Locate the cell with the specified text and output its (X, Y) center coordinate. 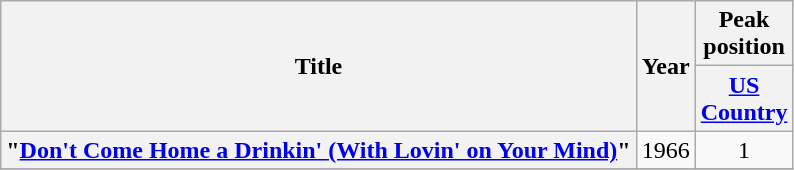
Peakposition (744, 34)
1 (744, 150)
1966 (666, 150)
Year (666, 66)
"Don't Come Home a Drinkin' (With Lovin' on Your Mind)" (318, 150)
Title (318, 66)
USCountry (744, 98)
